Return (x, y) of the center of cell containing provided text 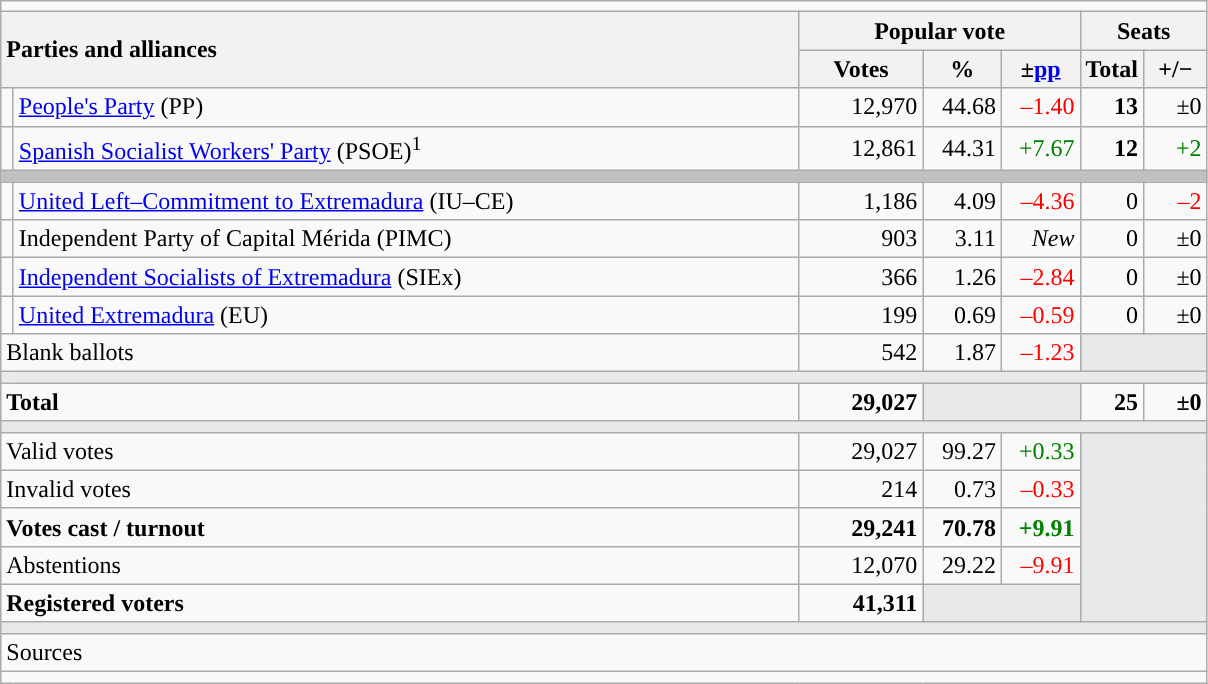
+2 (1176, 148)
People's Party (PP) (406, 107)
214 (861, 489)
1,186 (861, 201)
4.09 (962, 201)
70.78 (962, 527)
–2.84 (1040, 277)
Blank ballots (400, 353)
25 (1112, 402)
–1.23 (1040, 353)
199 (861, 315)
Abstentions (400, 565)
Votes cast / turnout (400, 527)
1.87 (962, 353)
–0.59 (1040, 315)
542 (861, 353)
Sources (604, 652)
+/− (1176, 69)
12,970 (861, 107)
+0.33 (1040, 451)
29.22 (962, 565)
44.31 (962, 148)
Independent Party of Capital Mérida (PIMC) (406, 239)
+9.91 (1040, 527)
–0.33 (1040, 489)
Spanish Socialist Workers' Party (PSOE)1 (406, 148)
+7.67 (1040, 148)
12 (1112, 148)
–2 (1176, 201)
–4.36 (1040, 201)
Votes (861, 69)
±pp (1040, 69)
% (962, 69)
Seats (1144, 31)
44.68 (962, 107)
Popular vote (940, 31)
0.73 (962, 489)
–9.91 (1040, 565)
99.27 (962, 451)
Independent Socialists of Extremadura (SIEx) (406, 277)
Valid votes (400, 451)
366 (861, 277)
13 (1112, 107)
903 (861, 239)
0.69 (962, 315)
United Left–Commitment to Extremadura (IU–CE) (406, 201)
New (1040, 239)
Invalid votes (400, 489)
1.26 (962, 277)
29,241 (861, 527)
12,861 (861, 148)
12,070 (861, 565)
3.11 (962, 239)
United Extremadura (EU) (406, 315)
41,311 (861, 603)
Registered voters (400, 603)
–1.40 (1040, 107)
Parties and alliances (400, 50)
